Identify which cell holds the provided text, then report its (X, Y) central coordinate. 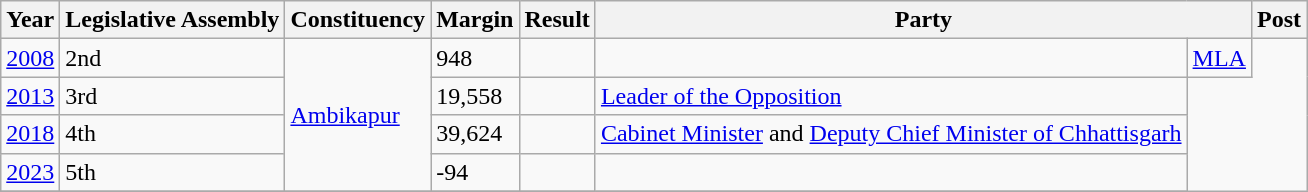
MLA (1219, 58)
948 (475, 58)
2023 (30, 172)
Ambikapur (358, 115)
5th (172, 172)
2013 (30, 96)
Post (1278, 20)
Leader of the Opposition (891, 96)
Constituency (358, 20)
2nd (172, 58)
2018 (30, 134)
Year (30, 20)
Margin (475, 20)
4th (172, 134)
Cabinet Minister and Deputy Chief Minister of Chhattisgarh (891, 134)
19,558 (475, 96)
Party (923, 20)
39,624 (475, 134)
Result (557, 20)
2008 (30, 58)
Legislative Assembly (172, 20)
3rd (172, 96)
-94 (475, 172)
